Detect which cell encompasses the target text, then output its (X, Y) center coordinate. 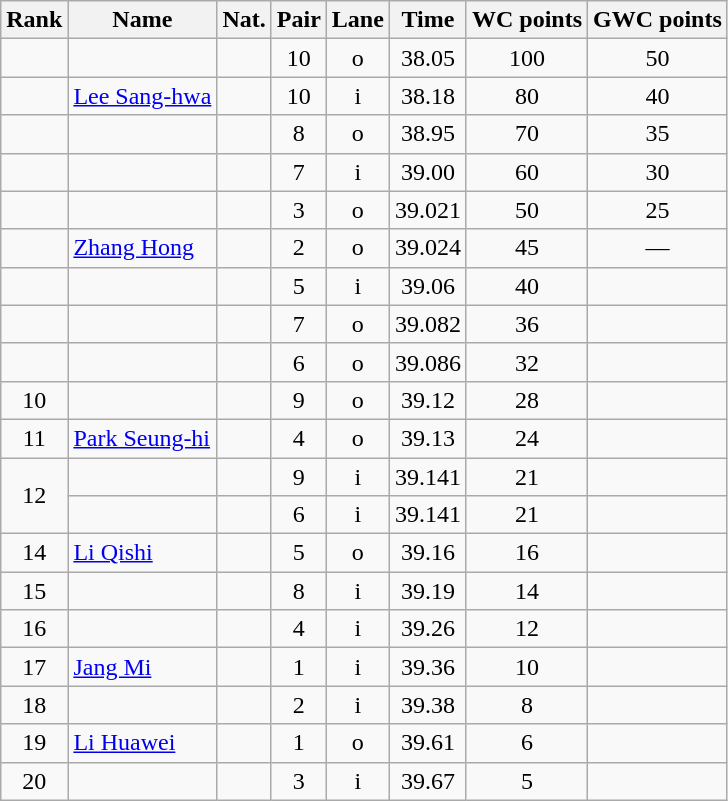
Li Qishi (142, 553)
Li Huawei (142, 743)
39.086 (428, 362)
— (658, 248)
39.38 (428, 705)
Rank (34, 20)
Name (142, 20)
17 (34, 667)
39.024 (428, 248)
25 (658, 210)
36 (526, 324)
Lee Sang-hwa (142, 96)
39.26 (428, 629)
Jang Mi (142, 667)
39.16 (428, 553)
60 (526, 172)
45 (526, 248)
39.13 (428, 438)
Park Seung-hi (142, 438)
38.95 (428, 134)
15 (34, 591)
38.18 (428, 96)
19 (34, 743)
39.67 (428, 781)
39.00 (428, 172)
39.36 (428, 667)
100 (526, 58)
38.05 (428, 58)
24 (526, 438)
39.021 (428, 210)
20 (34, 781)
Time (428, 20)
11 (34, 438)
GWC points (658, 20)
Zhang Hong (142, 248)
Nat. (244, 20)
30 (658, 172)
80 (526, 96)
Pair (298, 20)
39.19 (428, 591)
WC points (526, 20)
39.61 (428, 743)
Lane (358, 20)
39.12 (428, 400)
70 (526, 134)
28 (526, 400)
39.06 (428, 286)
39.082 (428, 324)
18 (34, 705)
35 (658, 134)
32 (526, 362)
